Output the [x, y] coordinate of the center of the cell containing the given text.  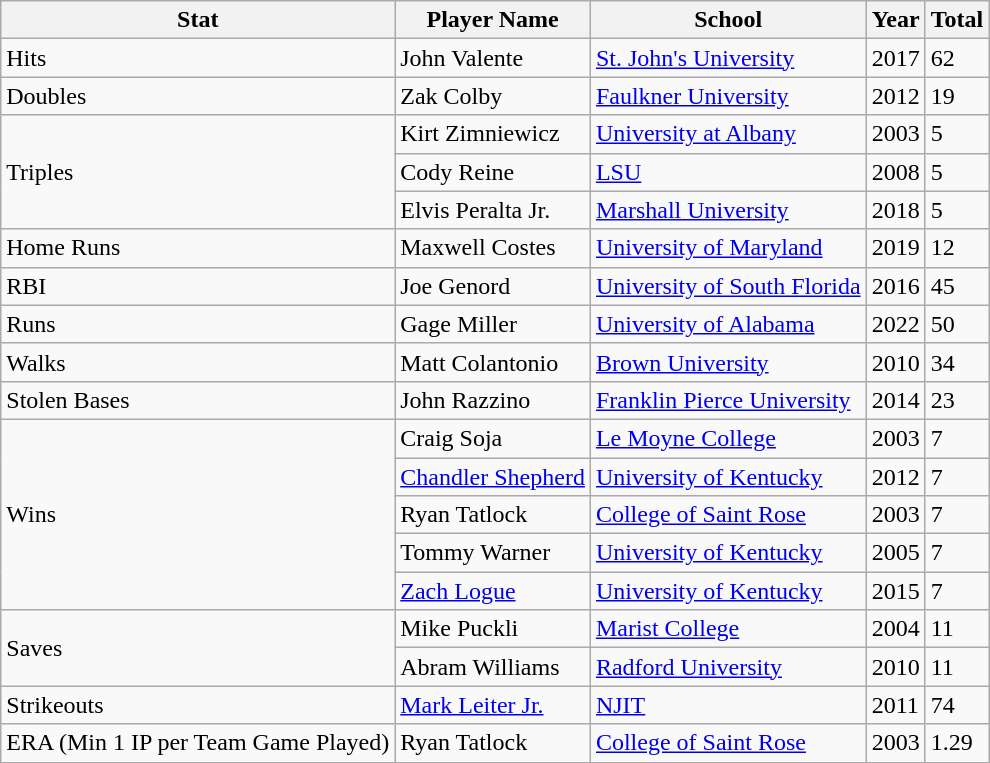
Triples [198, 172]
Home Runs [198, 248]
2018 [896, 210]
Marist College [728, 629]
19 [957, 96]
Radford University [728, 667]
2014 [896, 400]
2015 [896, 591]
University of Alabama [728, 324]
Faulkner University [728, 96]
ERA (Min 1 IP per Team Game Played) [198, 743]
Year [896, 20]
Brown University [728, 362]
Runs [198, 324]
Player Name [493, 20]
Chandler Shepherd [493, 477]
Strikeouts [198, 705]
1.29 [957, 743]
Marshall University [728, 210]
62 [957, 58]
2008 [896, 172]
Doubles [198, 96]
Maxwell Costes [493, 248]
Tommy Warner [493, 553]
University of South Florida [728, 286]
St. John's University [728, 58]
23 [957, 400]
12 [957, 248]
John Valente [493, 58]
Gage Miller [493, 324]
LSU [728, 172]
74 [957, 705]
Elvis Peralta Jr. [493, 210]
Kirt Zimniewicz [493, 134]
Craig Soja [493, 438]
Walks [198, 362]
Abram Williams [493, 667]
John Razzino [493, 400]
Wins [198, 514]
Zach Logue [493, 591]
Stat [198, 20]
University at Albany [728, 134]
University of Maryland [728, 248]
School [728, 20]
Stolen Bases [198, 400]
Mike Puckli [493, 629]
Zak Colby [493, 96]
Saves [198, 648]
Total [957, 20]
Matt Colantonio [493, 362]
2022 [896, 324]
Cody Reine [493, 172]
2017 [896, 58]
Hits [198, 58]
NJIT [728, 705]
Mark Leiter Jr. [493, 705]
34 [957, 362]
2011 [896, 705]
Franklin Pierce University [728, 400]
45 [957, 286]
RBI [198, 286]
2016 [896, 286]
50 [957, 324]
2004 [896, 629]
2005 [896, 553]
Le Moyne College [728, 438]
2019 [896, 248]
Joe Genord [493, 286]
